Return the [X, Y] coordinate for the center point of the cell that contains the specified text.  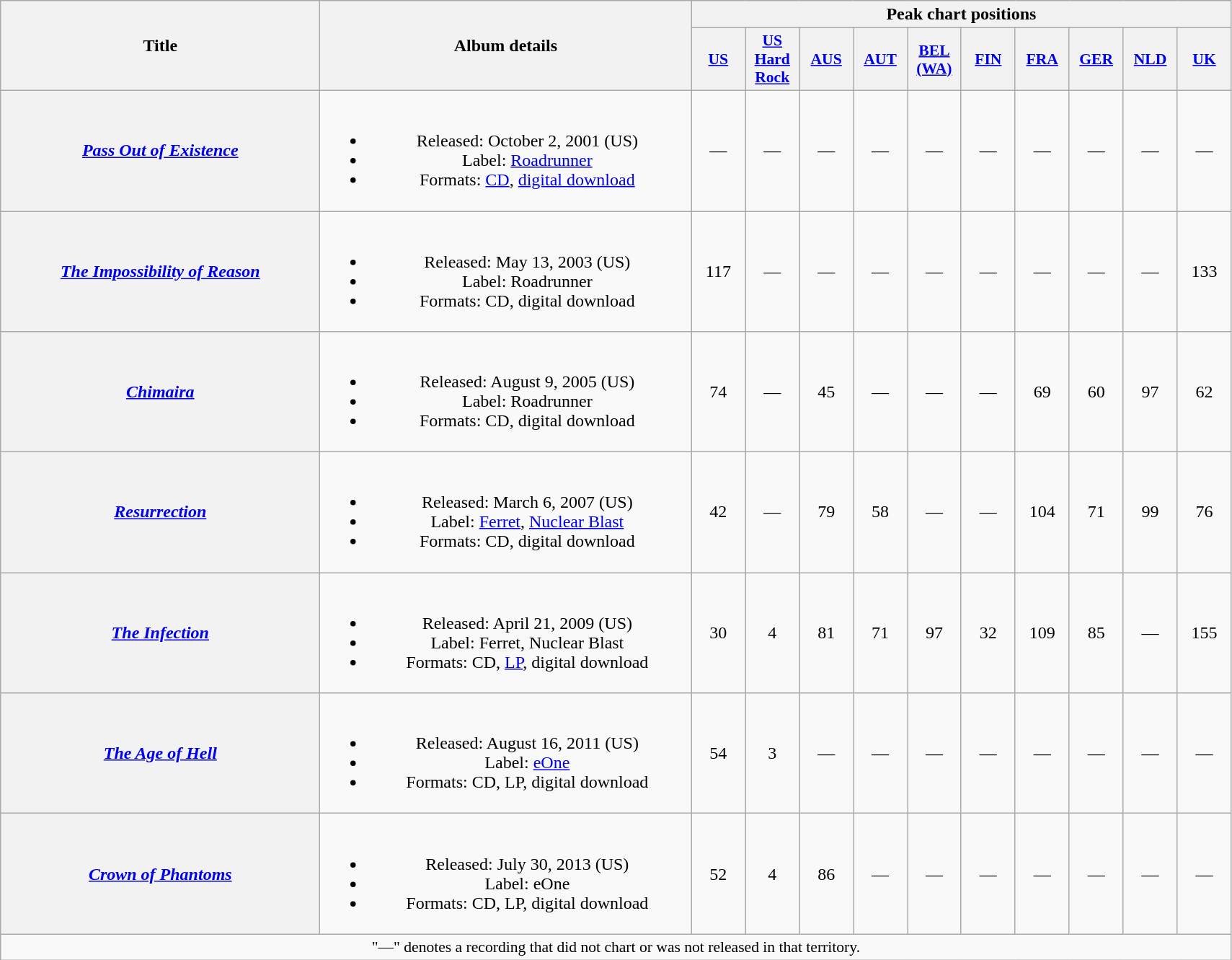
74 [718, 392]
NLD [1151, 59]
US [718, 59]
62 [1204, 392]
FIN [988, 59]
AUS [826, 59]
76 [1204, 512]
UK [1204, 59]
99 [1151, 512]
117 [718, 271]
The Infection [160, 633]
Released: May 13, 2003 (US)Label: RoadrunnerFormats: CD, digital download [506, 271]
The Age of Hell [160, 753]
81 [826, 633]
Released: October 2, 2001 (US)Label: RoadrunnerFormats: CD, digital download [506, 150]
79 [826, 512]
Chimaira [160, 392]
104 [1042, 512]
Peak chart positions [962, 14]
Crown of Phantoms [160, 874]
45 [826, 392]
Pass Out of Existence [160, 150]
Released: April 21, 2009 (US)Label: Ferret, Nuclear BlastFormats: CD, LP, digital download [506, 633]
58 [881, 512]
52 [718, 874]
BEL(WA) [934, 59]
Released: March 6, 2007 (US)Label: Ferret, Nuclear BlastFormats: CD, digital download [506, 512]
"—" denotes a recording that did not chart or was not released in that territory. [616, 947]
USHard Rock [773, 59]
Album details [506, 46]
Title [160, 46]
30 [718, 633]
86 [826, 874]
GER [1096, 59]
3 [773, 753]
54 [718, 753]
60 [1096, 392]
Resurrection [160, 512]
85 [1096, 633]
Released: July 30, 2013 (US)Label: eOneFormats: CD, LP, digital download [506, 874]
Released: August 16, 2011 (US)Label: eOneFormats: CD, LP, digital download [506, 753]
155 [1204, 633]
Released: August 9, 2005 (US)Label: RoadrunnerFormats: CD, digital download [506, 392]
32 [988, 633]
The Impossibility of Reason [160, 271]
69 [1042, 392]
FRA [1042, 59]
42 [718, 512]
AUT [881, 59]
109 [1042, 633]
133 [1204, 271]
